Search for the cell housing the specified text and yield its (x, y) center coordinate. 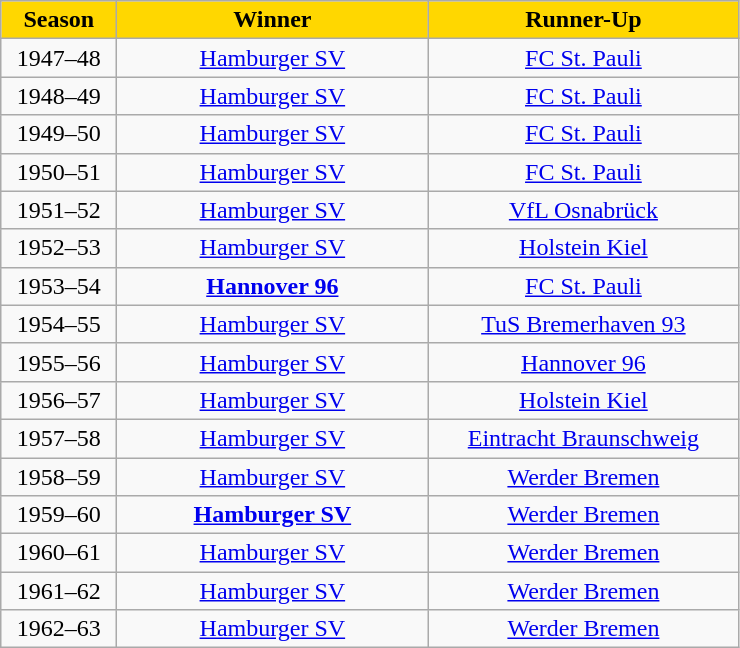
1952–53 (59, 248)
1950–51 (59, 172)
1958–59 (59, 477)
1962–63 (59, 629)
1954–55 (59, 324)
1959–60 (59, 515)
TuS Bremerhaven 93 (584, 324)
1955–56 (59, 362)
1948–49 (59, 96)
Runner-Up (584, 20)
1956–57 (59, 400)
1961–62 (59, 591)
1957–58 (59, 438)
Season (59, 20)
1951–52 (59, 210)
1953–54 (59, 286)
1960–61 (59, 553)
1949–50 (59, 134)
Eintracht Braunschweig (584, 438)
VfL Osnabrück (584, 210)
Winner (272, 20)
1947–48 (59, 58)
